From the cell containing the given text, extract its center point as (x, y) coordinate. 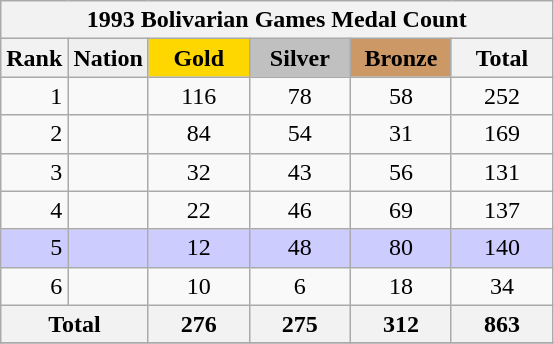
863 (502, 324)
116 (198, 96)
10 (198, 286)
137 (502, 210)
34 (502, 286)
18 (400, 286)
Nation (108, 58)
276 (198, 324)
Gold (198, 58)
43 (300, 172)
32 (198, 172)
56 (400, 172)
Silver (300, 58)
22 (198, 210)
3 (34, 172)
252 (502, 96)
Bronze (400, 58)
4 (34, 210)
Rank (34, 58)
1993 Bolivarian Games Medal Count (277, 20)
84 (198, 134)
31 (400, 134)
5 (34, 248)
131 (502, 172)
169 (502, 134)
140 (502, 248)
69 (400, 210)
2 (34, 134)
80 (400, 248)
46 (300, 210)
58 (400, 96)
1 (34, 96)
275 (300, 324)
54 (300, 134)
78 (300, 96)
312 (400, 324)
48 (300, 248)
12 (198, 248)
